Capture the cell that displays the provided text and extract its (X, Y) central coordinate. 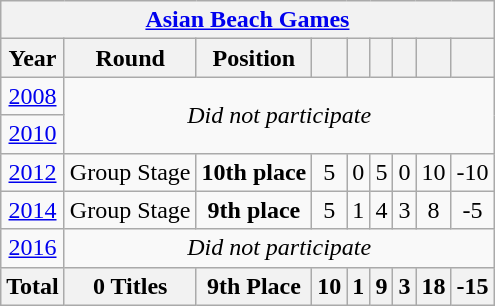
-5 (472, 210)
Year (33, 58)
4 (382, 210)
2014 (33, 210)
0 Titles (130, 286)
9th place (254, 210)
18 (434, 286)
Total (33, 286)
Position (254, 58)
2016 (33, 248)
-10 (472, 172)
10th place (254, 172)
2010 (33, 134)
-15 (472, 286)
2008 (33, 96)
8 (434, 210)
Round (130, 58)
Asian Beach Games (248, 20)
2012 (33, 172)
9 (382, 286)
9th Place (254, 286)
